Capture the cell that displays the provided text and extract its [x, y] central coordinate. 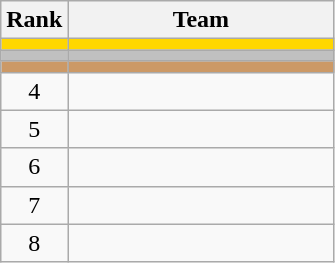
4 [34, 91]
6 [34, 167]
8 [34, 243]
5 [34, 129]
7 [34, 205]
Team [201, 20]
Rank [34, 20]
